Scan for the cell matching the given text and deliver its [X, Y] coordinate at center. 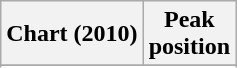
Chart (2010) [72, 34]
Peakposition [189, 34]
